Identify which cell holds the provided text, then report its (X, Y) central coordinate. 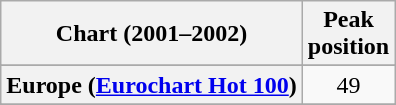
Europe (Eurochart Hot 100) (152, 85)
49 (348, 85)
Chart (2001–2002) (152, 34)
Peakposition (348, 34)
